From the cell containing the given text, extract its center point as (x, y) coordinate. 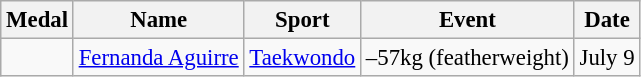
Taekwondo (302, 58)
Sport (302, 20)
Name (158, 20)
July 9 (607, 58)
Event (468, 20)
Fernanda Aguirre (158, 58)
Date (607, 20)
Medal (38, 20)
–57kg (featherweight) (468, 58)
